Scan for the cell matching the given text and deliver its [x, y] coordinate at center. 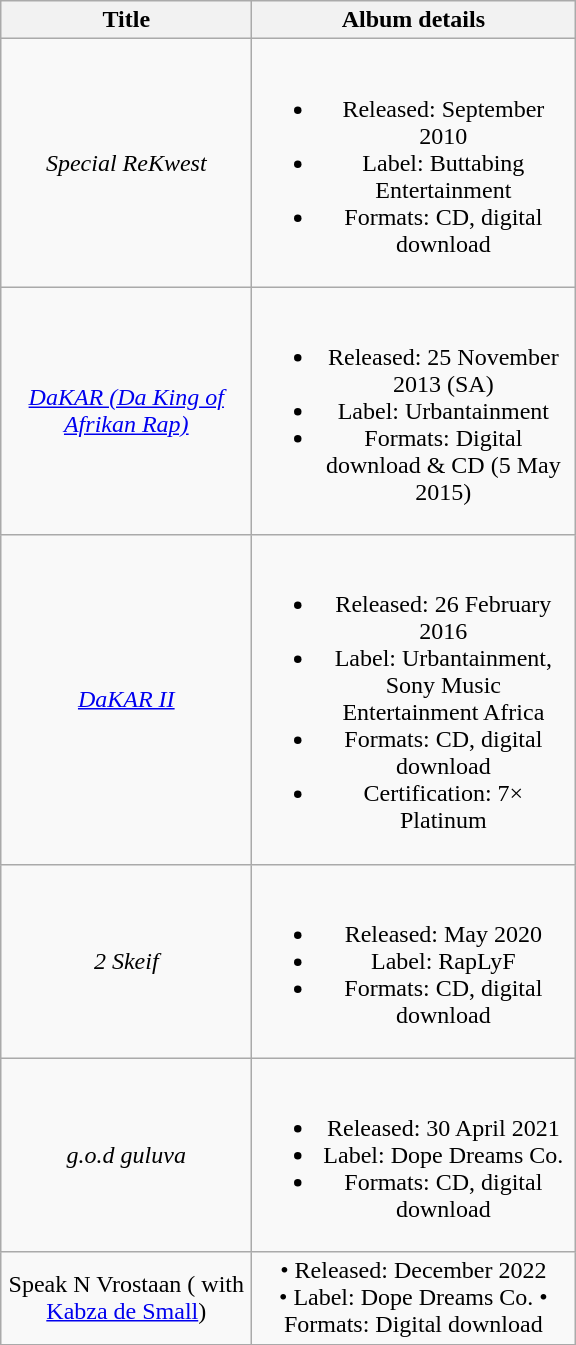
• Released: December 2022• Label: Dope Dreams Co. • Formats: Digital download [414, 1298]
Speak N Vrostaan ( with Kabza de Small) [126, 1298]
Released: 25 November 2013 (SA)Label: UrbantainmentFormats: Digital download & CD (5 May 2015) [414, 411]
Released: 30 April 2021Label: Dope Dreams Co.Formats: CD, digital download [414, 1155]
Released: 26 February 2016Label: Urbantainment, Sony Music Entertainment AfricaFormats: CD, digital downloadCertification: 7× Platinum [414, 700]
Album details [414, 20]
g.o.d guluva [126, 1155]
Released: September 2010Label: Buttabing EntertainmentFormats: CD, digital download [414, 163]
DaKAR II [126, 700]
DaKAR (Da King of Afrikan Rap) [126, 411]
Title [126, 20]
Special ReKwest [126, 163]
Released: May 2020Label: RapLyFFormats: CD, digital download [414, 961]
2 Skeif [126, 961]
